Provide the (X, Y) coordinate of the cell's center where the given text is located.  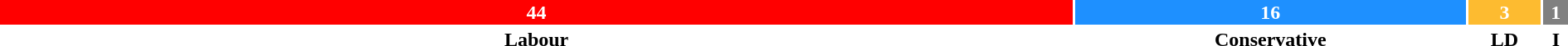
44 (536, 12)
16 (1270, 12)
3 (1504, 12)
1 (1556, 12)
